Provide the (X, Y) coordinate of the cell's center where the given text is located.  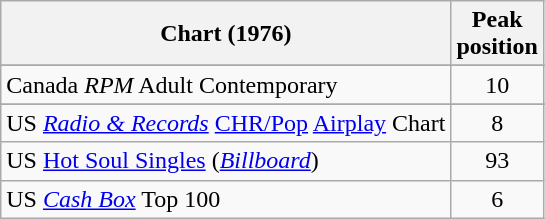
Chart (1976) (226, 34)
Canada RPM Adult Contemporary (226, 85)
US Radio & Records CHR/Pop Airplay Chart (226, 123)
8 (497, 123)
6 (497, 199)
US Hot Soul Singles (Billboard) (226, 161)
93 (497, 161)
10 (497, 85)
US Cash Box Top 100 (226, 199)
Peakposition (497, 34)
